Search for the cell housing the specified text and yield its (X, Y) center coordinate. 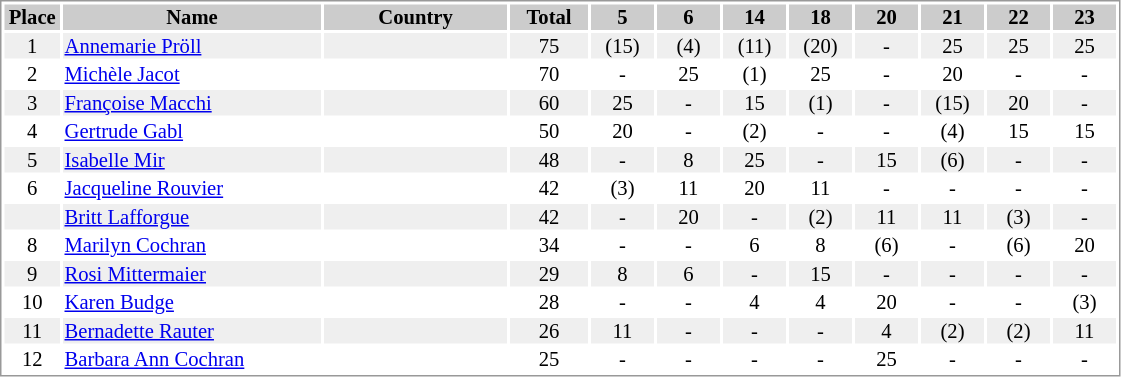
21 (952, 17)
Jacqueline Rouvier (192, 189)
Place (32, 17)
2 (32, 75)
Gertrude Gabl (192, 131)
3 (32, 103)
50 (549, 131)
Michèle Jacot (192, 75)
34 (549, 245)
28 (549, 303)
12 (32, 359)
1 (32, 46)
Britt Lafforgue (192, 217)
22 (1018, 17)
9 (32, 274)
(20) (820, 46)
48 (549, 160)
23 (1084, 17)
60 (549, 103)
Karen Budge (192, 303)
Barbara Ann Cochran (192, 359)
Annemarie Pröll (192, 46)
Isabelle Mir (192, 160)
Françoise Macchi (192, 103)
10 (32, 303)
75 (549, 46)
26 (549, 331)
18 (820, 17)
Rosi Mittermaier (192, 274)
(11) (754, 46)
14 (754, 17)
Marilyn Cochran (192, 245)
Total (549, 17)
70 (549, 75)
Country (416, 17)
Bernadette Rauter (192, 331)
29 (549, 274)
Name (192, 17)
